Capture the cell that displays the provided text and extract its (X, Y) central coordinate. 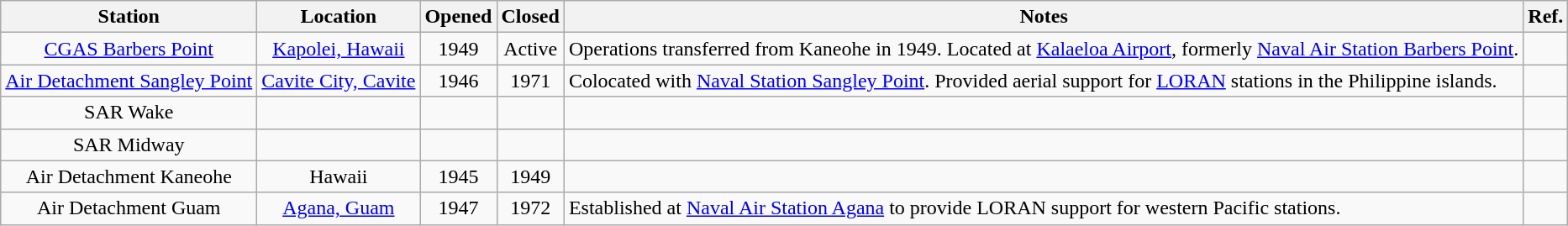
Station (129, 17)
Closed (530, 17)
Air Detachment Guam (129, 208)
Air Detachment Sangley Point (129, 81)
Opened (459, 17)
SAR Midway (129, 145)
Air Detachment Kaneohe (129, 176)
Agana, Guam (339, 208)
Location (339, 17)
Active (530, 49)
CGAS Barbers Point (129, 49)
Cavite City, Cavite (339, 81)
Hawaii (339, 176)
Ref. (1546, 17)
Colocated with Naval Station Sangley Point. Provided aerial support for LORAN stations in the Philippine islands. (1044, 81)
Kapolei, Hawaii (339, 49)
1945 (459, 176)
1946 (459, 81)
1971 (530, 81)
Established at Naval Air Station Agana to provide LORAN support for western Pacific stations. (1044, 208)
Notes (1044, 17)
1947 (459, 208)
1972 (530, 208)
Operations transferred from Kaneohe in 1949. Located at Kalaeloa Airport, formerly Naval Air Station Barbers Point. (1044, 49)
SAR Wake (129, 113)
